Output the [x, y] coordinate of the center of the cell containing the given text.  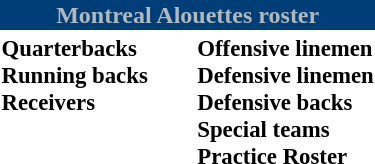
Montreal Alouettes roster [188, 15]
